Provide the (X, Y) coordinate of the cell's center where the given text is located.  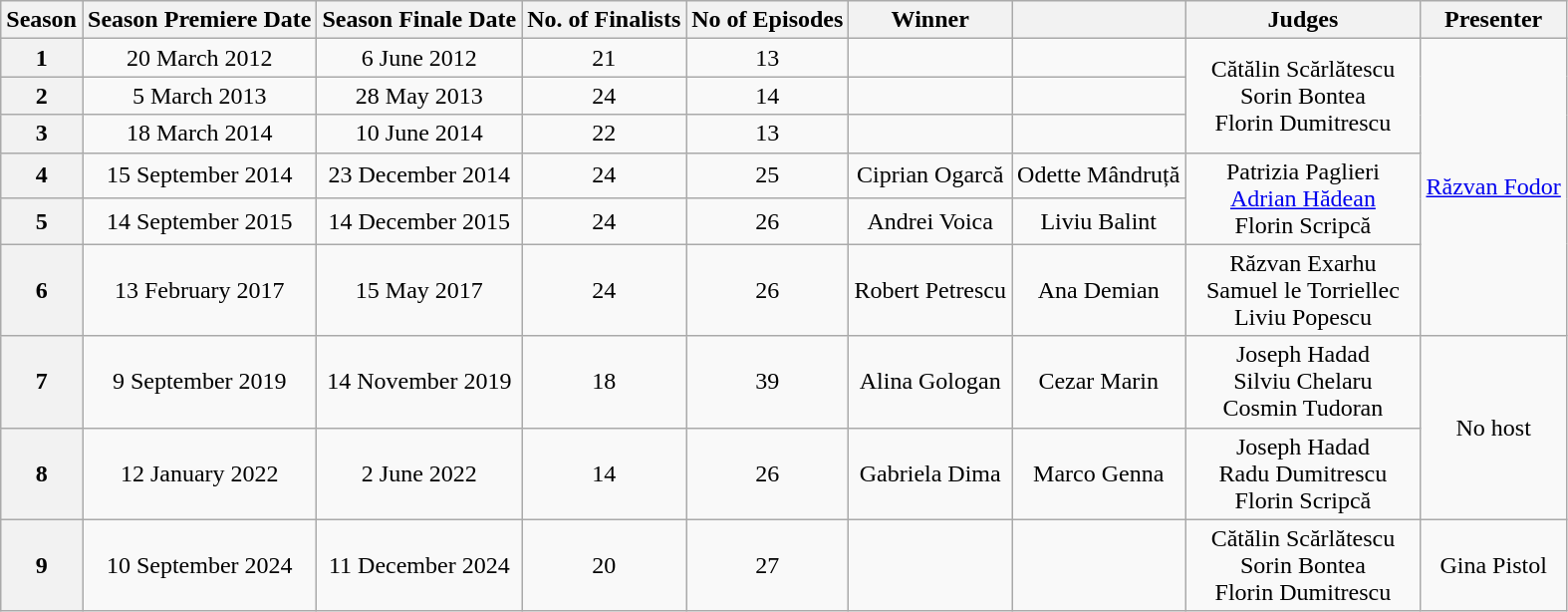
22 (604, 134)
Season Finale Date (419, 20)
Cezar Marin (1099, 382)
Joseph HadadRadu DumitrescuFlorin Scripcă (1303, 473)
15 May 2017 (419, 290)
28 May 2013 (419, 96)
Presenter (1493, 20)
6 (42, 290)
No. of Finalists (604, 20)
8 (42, 473)
5 March 2013 (199, 96)
18 March 2014 (199, 134)
4 (42, 175)
3 (42, 134)
14 December 2015 (419, 221)
Gabriela Dima (930, 473)
No host (1493, 428)
27 (767, 565)
9 (42, 565)
Winner (930, 20)
21 (604, 58)
Alina Gologan (930, 382)
10 September 2024 (199, 565)
Ciprian Ogarcă (930, 175)
Andrei Voica (930, 221)
14 November 2019 (419, 382)
Marco Genna (1099, 473)
Season (42, 20)
23 December 2014 (419, 175)
Ana Demian (1099, 290)
11 December 2024 (419, 565)
15 September 2014 (199, 175)
25 (767, 175)
Răzvan ExarhuSamuel le TorriellecLiviu Popescu (1303, 290)
Joseph HadadSilviu ChelaruCosmin Tudoran (1303, 382)
Robert Petrescu (930, 290)
12 January 2022 (199, 473)
5 (42, 221)
9 September 2019 (199, 382)
Odette Mândruță (1099, 175)
Season Premiere Date (199, 20)
7 (42, 382)
No of Episodes (767, 20)
20 (604, 565)
20 March 2012 (199, 58)
Judges (1303, 20)
Gina Pistol (1493, 565)
2 (42, 96)
13 February 2017 (199, 290)
39 (767, 382)
14 September 2015 (199, 221)
6 June 2012 (419, 58)
2 June 2022 (419, 473)
Răzvan Fodor (1493, 187)
18 (604, 382)
10 June 2014 (419, 134)
1 (42, 58)
Patrizia Paglieri Adrian Hădean Florin Scripcă (1303, 198)
Liviu Balint (1099, 221)
